Find where the given text appears and provide that cell's center as (X, Y) coordinate. 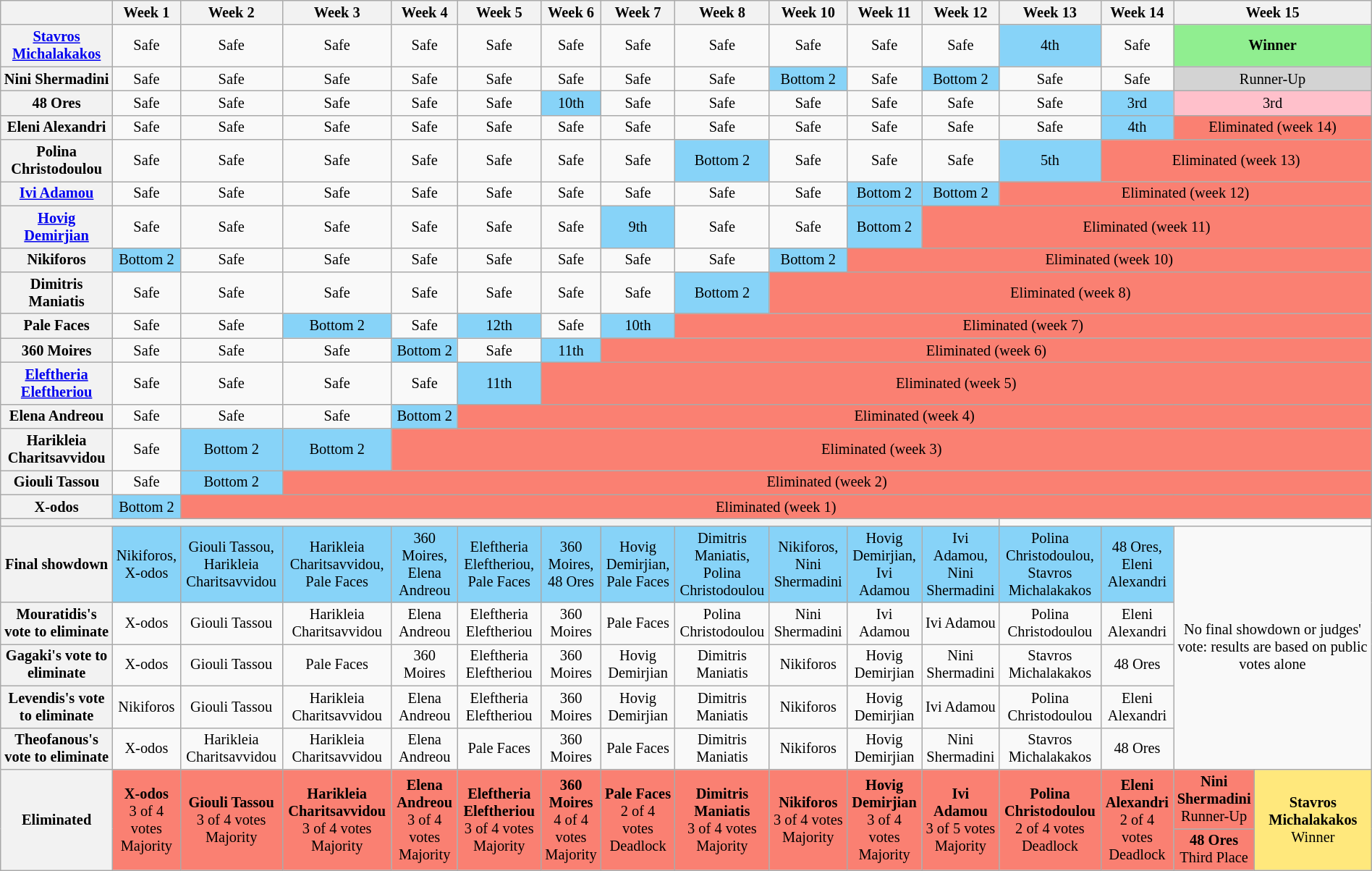
Harikleia Charitsavvidou3 of 4 votesMajority (337, 820)
Stavros MichalakakosWinner (1313, 820)
9th (638, 227)
360 Moires,Elena Andreou (424, 564)
Nini ShermadiniRunner-Up (1214, 799)
Eliminated (week 7) (1023, 326)
Giouli Tassou,Harikleia Charitsavvidou (232, 564)
Eliminated (week 5) (956, 383)
Eliminated (week 1) (776, 507)
Week 4 (424, 12)
48 OresThird Place (1214, 849)
Eliminated (week 14) (1272, 127)
Week 2 (232, 12)
Harikleia Charitsavvidou,Pale Faces (337, 564)
Hovig Demirjian3 of 4 votesMajority (884, 820)
Week 6 (570, 12)
Nikiforos,X-odos (146, 564)
X-odos3 of 4 votesMajority (146, 820)
Eleftheria Eleftheriou3 of 4 votes Majority (499, 820)
Nikiforos3 of 4 votesMajority (808, 820)
Eliminated (week 6) (987, 350)
Week 7 (638, 12)
Winner (1272, 46)
Week 14 (1138, 12)
Dimitris Maniatis,Polina Christodoulou (722, 564)
Eliminated (week 12) (1185, 193)
Eleftheria Eleftheriou,Pale Faces (499, 564)
12th (499, 326)
Ivi Adamou3 of 5 votesMajority (961, 820)
Eliminated (56, 820)
48 Ores,Eleni Alexandri (1138, 564)
Eliminated (week 4) (915, 416)
Week 15 (1272, 12)
Eliminated (week 2) (826, 482)
Elena Andreou3 of 4 votesMajority (424, 820)
Polina Christodoulou2 of 4 votesDeadlock (1050, 820)
Week 8 (722, 12)
Theofanous's vote to eliminate (56, 749)
360 Moires4 of 4 votesMajority (570, 820)
Mouratidis's vote to eliminate (56, 623)
Week 12 (961, 12)
5th (1050, 161)
Week 10 (808, 12)
Week 13 (1050, 12)
Pale Faces2 of 4 votesDeadlock (638, 820)
Final showdown (56, 564)
Hovig Demirjian,Pale Faces (638, 564)
Gagaki's vote to eliminate (56, 665)
Week 5 (499, 12)
Week 1 (146, 12)
No final showdown or judges' vote: results are based on public votes alone (1272, 647)
Polina Christodoulou,Stavros Michalakakos (1050, 564)
Eliminated (week 3) (881, 450)
Levendis's vote to eliminate (56, 707)
Dimitris Maniatis3 of 4 votesMajority (722, 820)
Week 11 (884, 12)
Ivi Adamou,Nini Shermadini (961, 564)
Runner-Up (1272, 79)
Nikiforos,Nini Shermadini (808, 564)
Eliminated (week 8) (1070, 293)
Eleni Alexandri2 of 4 votesDeadlock (1138, 820)
Giouli Tassou3 of 4 votesMajority (232, 820)
Eliminated (week 13) (1236, 161)
Eliminated (week 10) (1109, 260)
360 Moires,48 Ores (570, 564)
Eliminated (week 11) (1146, 227)
Hovig Demirjian,Ivi Adamou (884, 564)
Week 3 (337, 12)
